Identify which cell holds the provided text, then report its [X, Y] central coordinate. 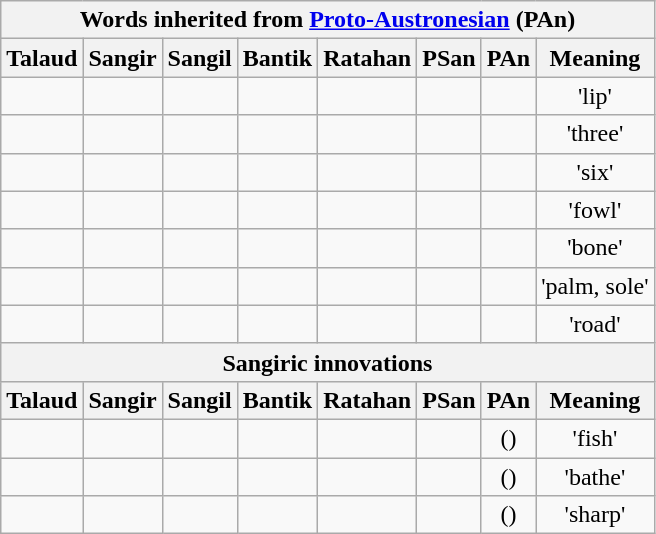
'sharp' [595, 515]
'lip' [595, 96]
'palm, sole' [595, 286]
'road' [595, 324]
'fish' [595, 438]
'six' [595, 172]
Sangiric innovations [328, 362]
'bathe' [595, 477]
Words inherited from Proto-Austronesian (PAn) [328, 20]
'fowl' [595, 210]
'three' [595, 134]
'bone' [595, 248]
